Search for the cell housing the specified text and yield its [X, Y] center coordinate. 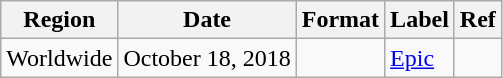
October 18, 2018 [207, 58]
Format [340, 20]
Label [420, 20]
Worldwide [60, 58]
Epic [420, 58]
Date [207, 20]
Ref [478, 20]
Region [60, 20]
